Determine the [X, Y] coordinate at the center of the cell enclosing the given text.  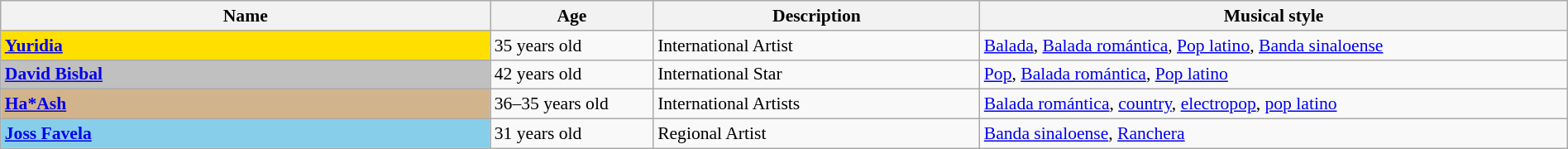
International Star [817, 74]
31 years old [572, 134]
Joss Favela [246, 134]
Ha*Ash [246, 104]
Musical style [1274, 16]
42 years old [572, 74]
Banda sinaloense, Ranchera [1274, 134]
Yuridia [246, 46]
35 years old [572, 46]
Balada romántica, country, electropop, pop latino [1274, 104]
David Bisbal [246, 74]
Description [817, 16]
Balada, Balada romántica, Pop latino, Banda sinaloense [1274, 46]
Pop, Balada romántica, Pop latino [1274, 74]
International Artists [817, 104]
Name [246, 16]
Age [572, 16]
International Artist [817, 46]
Regional Artist [817, 134]
36–35 years old [572, 104]
